Identify which cell holds the provided text, then report its [x, y] central coordinate. 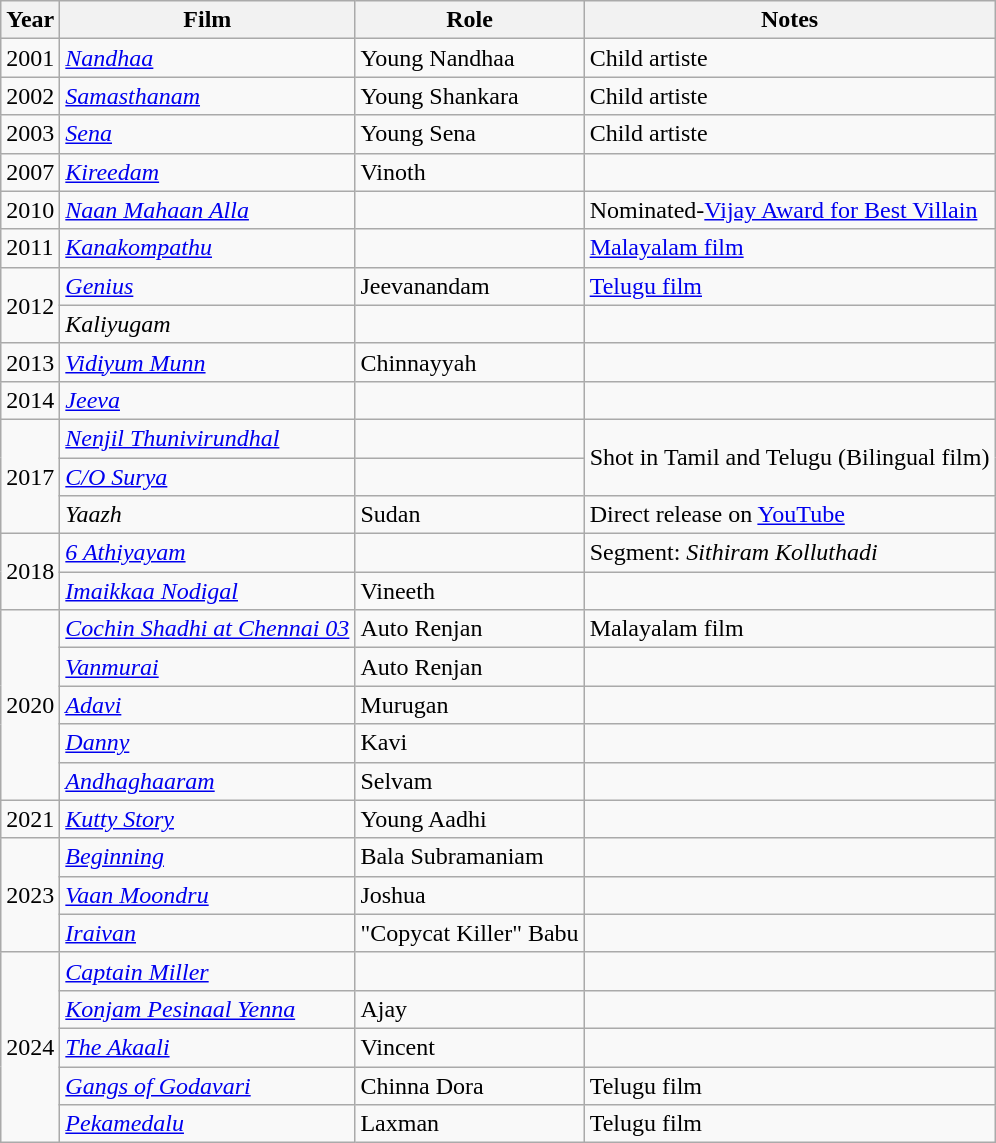
C/O Surya [208, 477]
Young Shankara [470, 96]
2012 [30, 305]
Cochin Shadhi at Chennai 03 [208, 629]
Murugan [470, 705]
2017 [30, 476]
Imaikkaa Nodigal [208, 591]
Kireedam [208, 172]
Pekamedalu [208, 1124]
Year [30, 20]
Chinna Dora [470, 1085]
Laxman [470, 1124]
Ajay [470, 1009]
Shot in Tamil and Telugu (Bilingual film) [790, 457]
Kavi [470, 743]
Sudan [470, 515]
2014 [30, 400]
2007 [30, 172]
2002 [30, 96]
6 Athiyayam [208, 553]
Vineeth [470, 591]
2020 [30, 705]
Chinnayyah [470, 362]
Vanmurai [208, 667]
Captain Miller [208, 971]
Direct release on YouTube [790, 515]
Beginning [208, 857]
Danny [208, 743]
Vincent [470, 1047]
Jeevanandam [470, 286]
2011 [30, 248]
Young Sena [470, 134]
Selvam [470, 781]
Vinoth [470, 172]
Joshua [470, 895]
Gangs of Godavari [208, 1085]
2010 [30, 210]
The Akaali [208, 1047]
"Copycat Killer" Babu [470, 933]
Adavi [208, 705]
Young Aadhi [470, 819]
Kanakompathu [208, 248]
Film [208, 20]
Samasthanam [208, 96]
Sena [208, 134]
Kutty Story [208, 819]
Nandhaa [208, 58]
Yaazh [208, 515]
Role [470, 20]
Konjam Pesinaal Yenna [208, 1009]
Notes [790, 20]
2023 [30, 895]
2013 [30, 362]
Bala Subramaniam [470, 857]
Vidiyum Munn [208, 362]
Andhaghaaram [208, 781]
2021 [30, 819]
2018 [30, 572]
Genius [208, 286]
Iraivan [208, 933]
Vaan Moondru [208, 895]
Nenjil Thunivirundhal [208, 438]
Nominated-Vijay Award for Best Villain [790, 210]
Segment: Sithiram Kolluthadi [790, 553]
Young Nandhaa [470, 58]
2001 [30, 58]
2024 [30, 1047]
Jeeva [208, 400]
Kaliyugam [208, 324]
Naan Mahaan Alla [208, 210]
2003 [30, 134]
